Search for the cell housing the specified text and yield its [X, Y] center coordinate. 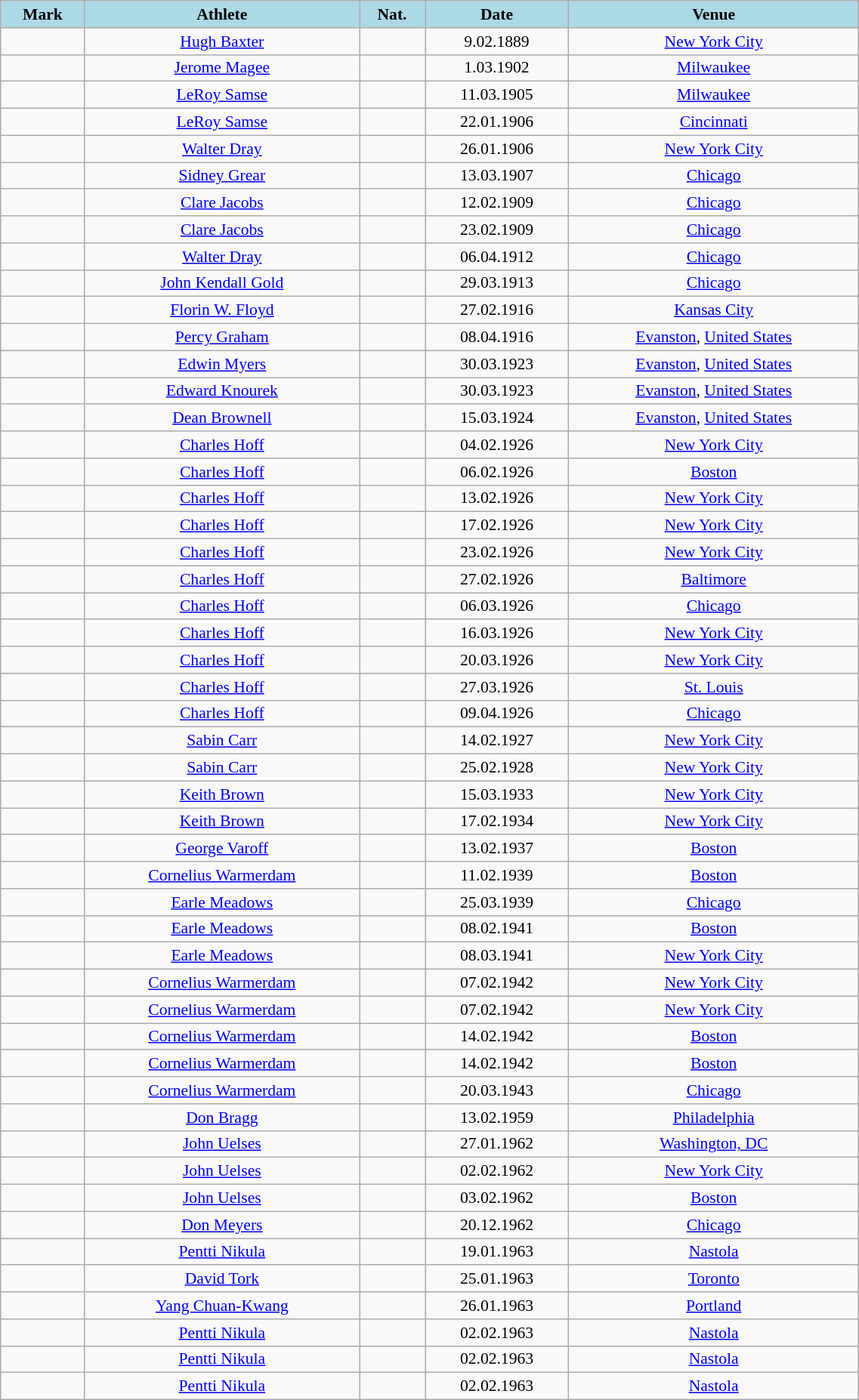
13.03.1907 [496, 176]
11.02.1939 [496, 875]
27.02.1916 [496, 310]
Nat. [393, 14]
13.02.1937 [496, 849]
Percy Graham [222, 338]
15.03.1933 [496, 794]
Don Meyers [222, 1225]
23.02.1909 [496, 230]
Venue [713, 14]
09.04.1926 [496, 714]
25.03.1939 [496, 902]
Yang Chuan-Kwang [222, 1306]
16.03.1926 [496, 634]
Edwin Myers [222, 364]
Edward Knourek [222, 391]
23.02.1926 [496, 553]
Philadelphia [713, 1118]
17.02.1934 [496, 822]
Jerome Magee [222, 68]
17.02.1926 [496, 526]
06.04.1912 [496, 257]
08.02.1941 [496, 929]
29.03.1913 [496, 283]
04.02.1926 [496, 445]
11.03.1905 [496, 95]
12.02.1909 [496, 203]
25.02.1928 [496, 768]
06.02.1926 [496, 472]
George Varoff [222, 849]
02.02.1962 [496, 1171]
20.03.1926 [496, 660]
Toronto [713, 1279]
9.02.1889 [496, 42]
1.03.1902 [496, 68]
08.04.1916 [496, 338]
Athlete [222, 14]
27.01.1962 [496, 1144]
26.01.1963 [496, 1306]
Kansas City [713, 310]
Washington, DC [713, 1144]
26.01.1906 [496, 149]
Hugh Baxter [222, 42]
Cincinnati [713, 122]
John Kendall Gold [222, 283]
08.03.1941 [496, 956]
Dean Brownell [222, 418]
27.02.1926 [496, 579]
15.03.1924 [496, 418]
25.01.1963 [496, 1279]
19.01.1963 [496, 1252]
Don Bragg [222, 1118]
20.12.1962 [496, 1225]
Date [496, 14]
13.02.1926 [496, 498]
St. Louis [713, 687]
14.02.1927 [496, 741]
03.02.1962 [496, 1198]
Florin W. Floyd [222, 310]
22.01.1906 [496, 122]
Mark [42, 14]
20.03.1943 [496, 1090]
27.03.1926 [496, 687]
06.03.1926 [496, 606]
Sidney Grear [222, 176]
David Tork [222, 1279]
Baltimore [713, 579]
13.02.1959 [496, 1118]
Portland [713, 1306]
